Return [x, y] of the center of cell containing provided text 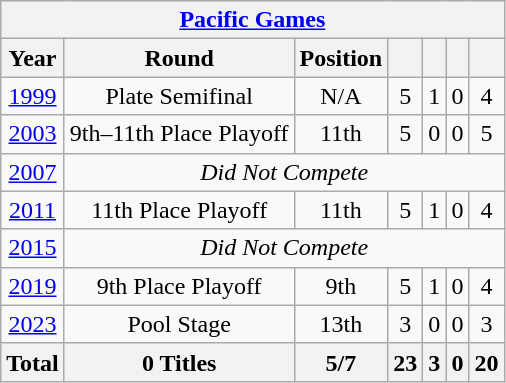
5/7 [341, 362]
13th [341, 324]
20 [486, 362]
Total [33, 362]
N/A [341, 96]
Pool Stage [179, 324]
Plate Semifinal [179, 96]
2003 [33, 134]
2007 [33, 172]
Position [341, 58]
Year [33, 58]
23 [406, 362]
2019 [33, 286]
2015 [33, 248]
9th Place Playoff [179, 286]
Pacific Games [252, 20]
2023 [33, 324]
Round [179, 58]
11th Place Playoff [179, 210]
0 Titles [179, 362]
2011 [33, 210]
1999 [33, 96]
9th–11th Place Playoff [179, 134]
9th [341, 286]
